Scan for the cell matching the given text and deliver its [X, Y] coordinate at center. 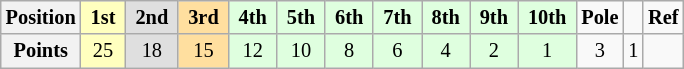
7th [397, 17]
5th [301, 17]
2 [494, 51]
Pole [600, 17]
3rd [203, 17]
6 [397, 51]
15 [203, 51]
Ref [663, 17]
3 [600, 51]
9th [494, 17]
2nd [152, 17]
Points [41, 51]
18 [152, 51]
4 [446, 51]
8th [446, 17]
6th [349, 17]
12 [253, 51]
8 [349, 51]
25 [104, 51]
10 [301, 51]
10th [547, 17]
4th [253, 17]
Position [41, 17]
1st [104, 17]
